Return [x, y] of the center of cell containing provided text 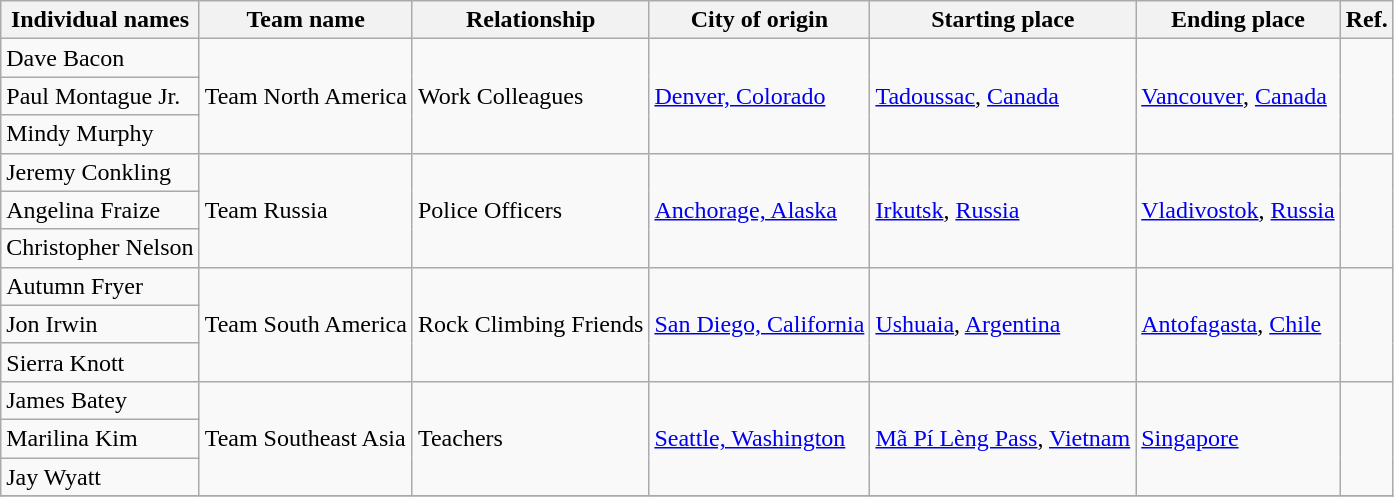
Team name [306, 20]
City of origin [760, 20]
Vancouver, Canada [1238, 96]
James Batey [100, 400]
Anchorage, Alaska [760, 210]
Dave Bacon [100, 58]
Ref. [1366, 20]
Individual names [100, 20]
Ending place [1238, 20]
Antofagasta, Chile [1238, 324]
Seattle, Washington [760, 438]
Team Southeast Asia [306, 438]
Marilina Kim [100, 438]
Mã Pí Lèng Pass, Vietnam [1003, 438]
Angelina Fraize [100, 210]
Teachers [530, 438]
Jay Wyatt [100, 477]
Team Russia [306, 210]
Rock Climbing Friends [530, 324]
Team North America [306, 96]
Police Officers [530, 210]
Ushuaia, Argentina [1003, 324]
Relationship [530, 20]
Irkutsk, Russia [1003, 210]
San Diego, California [760, 324]
Paul Montague Jr. [100, 96]
Starting place [1003, 20]
Sierra Knott [100, 362]
Team South America [306, 324]
Vladivostok, Russia [1238, 210]
Tadoussac, Canada [1003, 96]
Jon Irwin [100, 324]
Jeremy Conkling [100, 172]
Mindy Murphy [100, 134]
Work Colleagues [530, 96]
Autumn Fryer [100, 286]
Christopher Nelson [100, 248]
Singapore [1238, 438]
Denver, Colorado [760, 96]
